Scan for the cell matching the given text and deliver its [X, Y] coordinate at center. 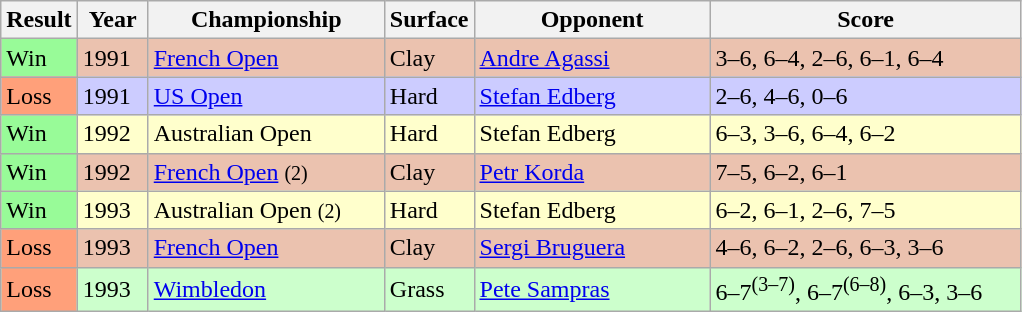
Petr Korda [592, 172]
2–6, 4–6, 0–6 [866, 96]
Opponent [592, 20]
US Open [266, 96]
Grass [429, 290]
3–6, 6–4, 2–6, 6–1, 6–4 [866, 58]
6–2, 6–1, 2–6, 7–5 [866, 210]
Result [39, 20]
Pete Sampras [592, 290]
Australian Open (2) [266, 210]
French Open (2) [266, 172]
6–3, 3–6, 6–4, 6–2 [866, 134]
7–5, 6–2, 6–1 [866, 172]
6–7(3–7), 6–7(6–8), 6–3, 3–6 [866, 290]
Andre Agassi [592, 58]
Sergi Bruguera [592, 248]
Surface [429, 20]
Score [866, 20]
Year [112, 20]
Wimbledon [266, 290]
Australian Open [266, 134]
4–6, 6–2, 2–6, 6–3, 3–6 [866, 248]
Championship [266, 20]
